Locate the cell with the specified text and output its [x, y] center coordinate. 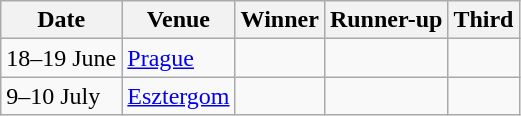
Venue [178, 20]
9–10 July [62, 96]
Winner [280, 20]
Prague [178, 58]
Third [484, 20]
Runner-up [386, 20]
Esztergom [178, 96]
Date [62, 20]
18–19 June [62, 58]
